Extract the (x, y) coordinate from the center of the cell holding the provided text.  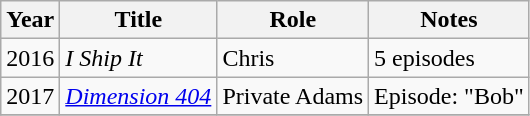
2017 (30, 96)
Title (138, 20)
Year (30, 20)
Role (293, 20)
Dimension 404 (138, 96)
5 episodes (450, 58)
Episode: "Bob" (450, 96)
I Ship It (138, 58)
2016 (30, 58)
Chris (293, 58)
Notes (450, 20)
Private Adams (293, 96)
